Provide the [x, y] coordinate of the cell's center where the given text is located.  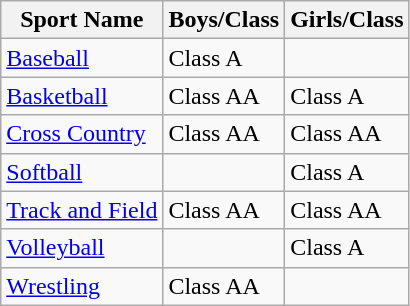
Boys/Class [224, 20]
Sport Name [82, 20]
Volleyball [82, 248]
Basketball [82, 96]
Track and Field [82, 210]
Cross Country [82, 134]
Girls/Class [347, 20]
Baseball [82, 58]
Wrestling [82, 286]
Softball [82, 172]
